Identify which cell holds the provided text, then report its (X, Y) central coordinate. 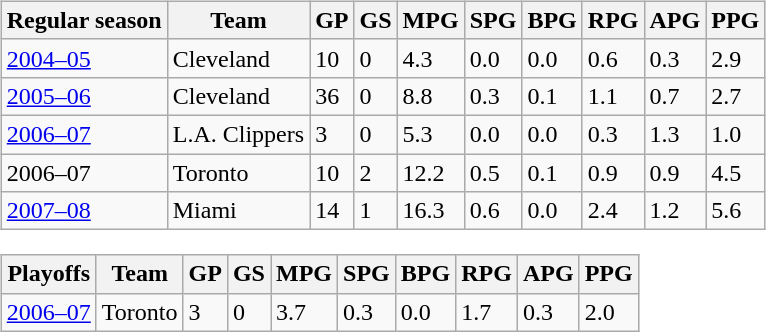
1.2 (675, 211)
2.0 (608, 312)
2005–06 (84, 96)
Miami (238, 211)
L.A. Clippers (238, 134)
36 (332, 96)
2.9 (736, 58)
1.3 (675, 134)
5.6 (736, 211)
1 (376, 211)
2.7 (736, 96)
12.2 (430, 173)
14 (332, 211)
2007–08 (84, 211)
2.4 (613, 211)
1.7 (487, 312)
8.8 (430, 96)
5.3 (430, 134)
4.3 (430, 58)
16.3 (430, 211)
1.1 (613, 96)
Playoffs (48, 274)
2 (376, 173)
4.5 (736, 173)
1.0 (736, 134)
Regular season (84, 20)
3.7 (304, 312)
2004–05 (84, 58)
0.5 (493, 173)
0.7 (675, 96)
